Extract the (x, y) coordinate from the center of the cell holding the provided text.  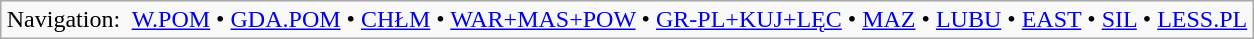
Navigation: W.POM • GDA.POM • CHŁM • WAR+MAS+POW • GR-PL+KUJ+LĘC • MAZ • LUBU • EAST • SIL • LESS.PL (627, 20)
